Identify which cell holds the provided text, then report its (x, y) central coordinate. 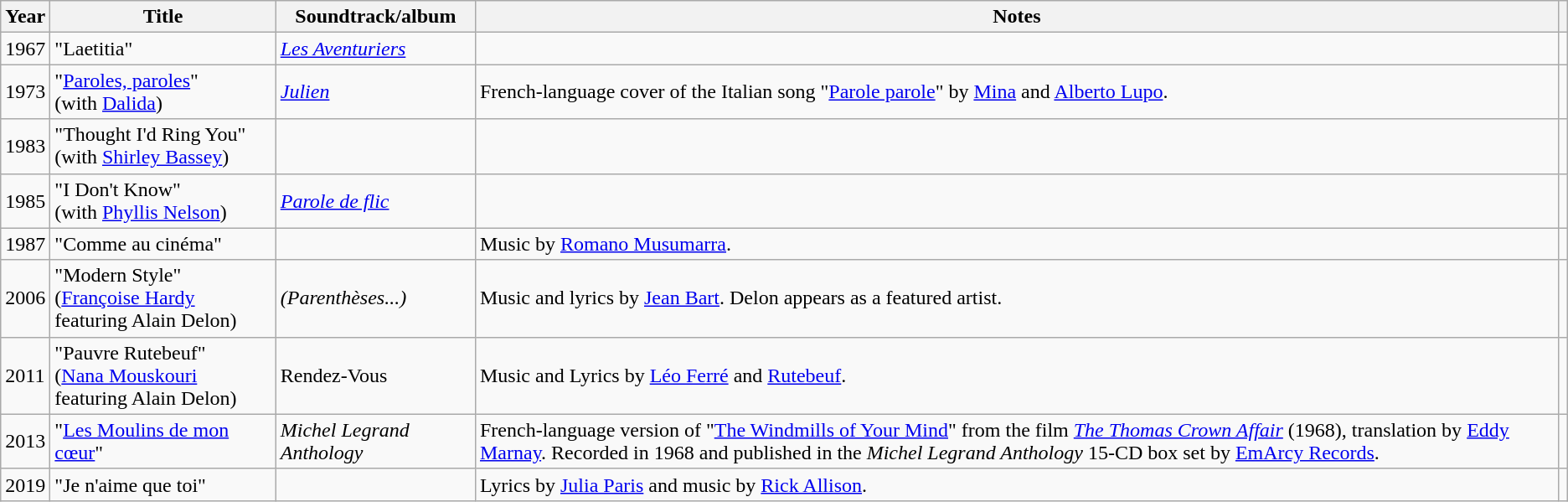
Year (25, 17)
Notes (1017, 17)
"Comme au cinéma" (162, 244)
(Parenthèses...) (375, 298)
"Laetitia" (162, 49)
Title (162, 17)
"Je n'aime que toi" (162, 484)
1985 (25, 201)
Soundtrack/album (375, 17)
"Thought I'd Ring You"(with Shirley Bassey) (162, 146)
Michel Legrand Anthology (375, 441)
Music by Romano Musumarra. (1017, 244)
Music and lyrics by Jean Bart. Delon appears as a featured artist. (1017, 298)
"Les Moulins de mon cœur" (162, 441)
Music and Lyrics by Léo Ferré and Rutebeuf. (1017, 375)
1987 (25, 244)
1967 (25, 49)
"Modern Style"(Françoise Hardy featuring Alain Delon) (162, 298)
"I Don't Know"(with Phyllis Nelson) (162, 201)
French-language cover of the Italian song "Parole parole" by Mina and Alberto Lupo. (1017, 92)
2006 (25, 298)
Les Aventuriers (375, 49)
Rendez-Vous (375, 375)
"Pauvre Rutebeuf"(Nana Mouskouri featuring Alain Delon) (162, 375)
Julien (375, 92)
Parole de flic (375, 201)
"Paroles, paroles"(with Dalida) (162, 92)
1973 (25, 92)
Lyrics by Julia Paris and music by Rick Allison. (1017, 484)
1983 (25, 146)
2011 (25, 375)
2013 (25, 441)
2019 (25, 484)
